Capture the cell that displays the provided text and extract its (X, Y) central coordinate. 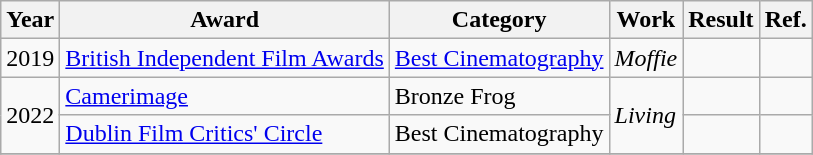
Dublin Film Critics' Circle (225, 134)
2022 (30, 115)
Award (225, 20)
Moffie (646, 58)
British Independent Film Awards (225, 58)
Year (30, 20)
Category (499, 20)
Bronze Frog (499, 96)
Camerimage (225, 96)
Ref. (786, 20)
2019 (30, 58)
Work (646, 20)
Living (646, 115)
Result (721, 20)
